Return the (X, Y) coordinate for the center point of the cell that contains the specified text.  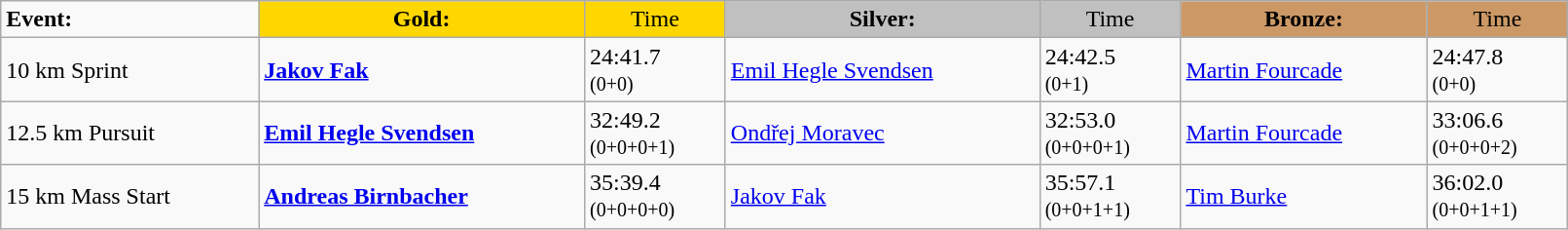
Gold: (422, 19)
12.5 km Pursuit (130, 133)
32:49.2 (0+0+0+1) (654, 133)
36:02.0(0+0+1+1) (1497, 197)
10 km Sprint (130, 70)
35:39.4(0+0+0+0) (654, 197)
15 km Mass Start (130, 197)
Bronze: (1304, 19)
24:47.8(0+0) (1497, 70)
Andreas Birnbacher (422, 197)
35:57.1(0+0+1+1) (1110, 197)
Tim Burke (1304, 197)
Ondřej Moravec (882, 133)
24:41.7(0+0) (654, 70)
24:42.5(0+1) (1110, 70)
33:06.6(0+0+0+2) (1497, 133)
32:53.0(0+0+0+1) (1110, 133)
Silver: (882, 19)
Event: (130, 19)
